Find where the given text appears and provide that cell's center as (x, y) coordinate. 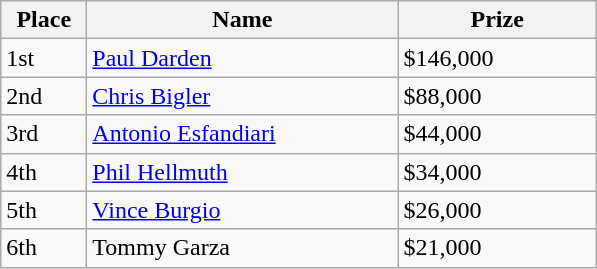
Paul Darden (242, 58)
Place (44, 20)
$21,000 (498, 248)
Chris Bigler (242, 96)
4th (44, 172)
5th (44, 210)
Antonio Esfandiari (242, 134)
Vince Burgio (242, 210)
$26,000 (498, 210)
Tommy Garza (242, 248)
Phil Hellmuth (242, 172)
1st (44, 58)
$34,000 (498, 172)
Name (242, 20)
2nd (44, 96)
$146,000 (498, 58)
6th (44, 248)
$44,000 (498, 134)
Prize (498, 20)
3rd (44, 134)
$88,000 (498, 96)
